Capture the cell that displays the provided text and extract its [X, Y] central coordinate. 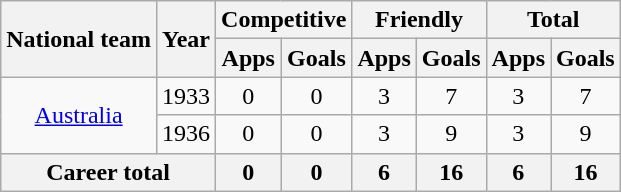
Career total [108, 172]
1936 [186, 134]
1933 [186, 96]
Total [553, 20]
Competitive [284, 20]
Friendly [419, 20]
National team [79, 39]
Australia [79, 115]
Year [186, 39]
